Find where the given text appears and provide that cell's center as [X, Y] coordinate. 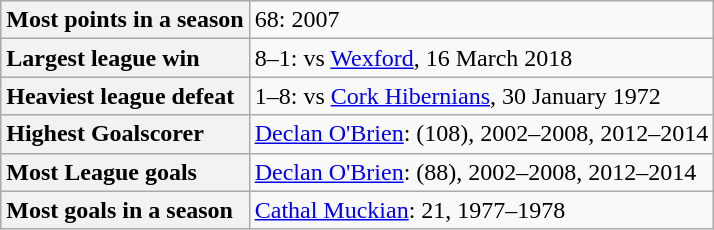
Cathal Muckian: 21, 1977–1978 [482, 210]
Most League goals [125, 172]
Declan O'Brien: (88), 2002–2008, 2012–2014 [482, 172]
Most points in a season [125, 20]
Heaviest league defeat [125, 96]
68: 2007 [482, 20]
Largest league win [125, 58]
Declan O'Brien: (108), 2002–2008, 2012–2014 [482, 134]
Highest Goalscorer [125, 134]
1–8: vs Cork Hibernians, 30 January 1972 [482, 96]
Most goals in a season [125, 210]
8–1: vs Wexford, 16 March 2018 [482, 58]
